Detect which cell encompasses the target text, then output its (x, y) center coordinate. 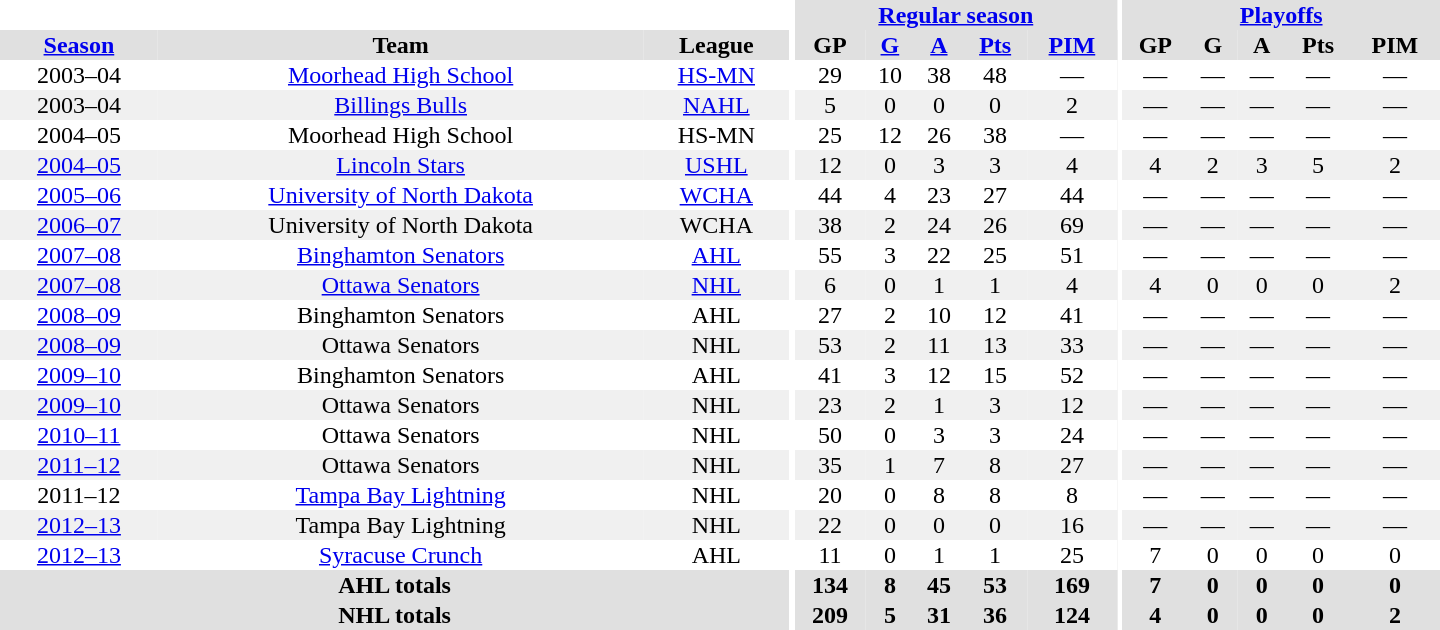
33 (1072, 345)
169 (1072, 585)
6 (830, 285)
69 (1072, 225)
50 (830, 435)
124 (1072, 615)
NAHL (716, 105)
52 (1072, 375)
NHL totals (394, 615)
Playoffs (1281, 15)
15 (994, 375)
Season (79, 45)
League (716, 45)
Lincoln Stars (401, 165)
Team (401, 45)
36 (994, 615)
AHL totals (394, 585)
35 (830, 465)
31 (938, 615)
2006–07 (79, 225)
51 (1072, 255)
2005–06 (79, 195)
Billings Bulls (401, 105)
209 (830, 615)
134 (830, 585)
Regular season (956, 15)
48 (994, 75)
2010–11 (79, 435)
45 (938, 585)
13 (994, 345)
20 (830, 495)
29 (830, 75)
USHL (716, 165)
16 (1072, 525)
Syracuse Crunch (401, 555)
55 (830, 255)
